Return the [x, y] coordinate for the center point of the cell that contains the specified text.  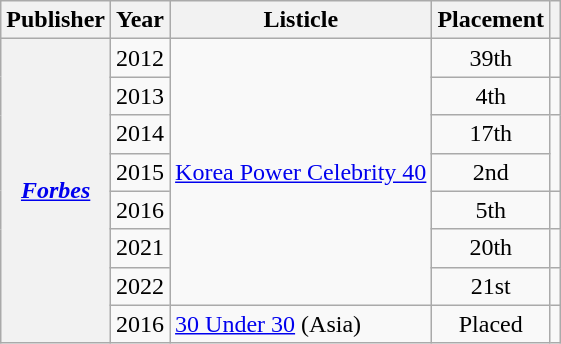
17th [491, 134]
Publisher [56, 20]
Forbes [56, 191]
Placement [491, 20]
30 Under 30 (Asia) [301, 324]
Korea Power Celebrity 40 [301, 172]
2015 [140, 172]
Listicle [301, 20]
Placed [491, 324]
39th [491, 58]
2022 [140, 286]
5th [491, 210]
20th [491, 248]
21st [491, 286]
4th [491, 96]
2014 [140, 134]
2013 [140, 96]
Year [140, 20]
2nd [491, 172]
2012 [140, 58]
2021 [140, 248]
